Find where the given text appears and provide that cell's center as (x, y) coordinate. 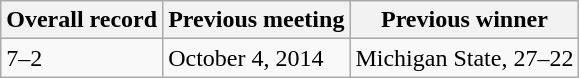
Previous meeting (256, 20)
Overall record (82, 20)
7–2 (82, 58)
October 4, 2014 (256, 58)
Michigan State, 27–22 (464, 58)
Previous winner (464, 20)
